Locate the cell with the specified text and output its [x, y] center coordinate. 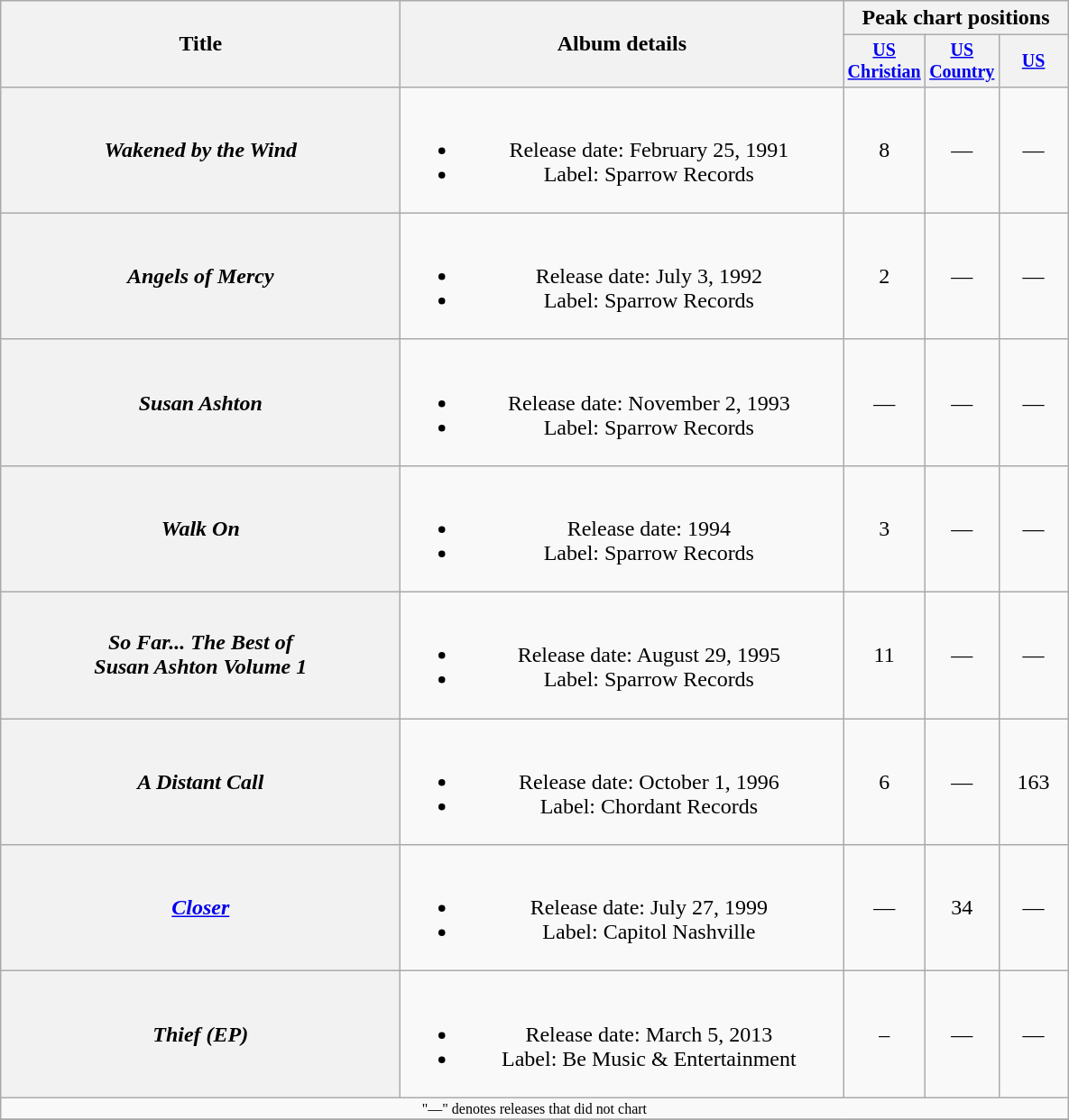
8 [884, 150]
Release date: July 27, 1999Label: Capitol Nashville [622, 908]
US Country [962, 61]
Title [200, 44]
Release date: July 3, 1992Label: Sparrow Records [622, 276]
Release date: February 25, 1991Label: Sparrow Records [622, 150]
Album details [622, 44]
Release date: 1994Label: Sparrow Records [622, 528]
Angels of Mercy [200, 276]
Susan Ashton [200, 402]
163 [1034, 782]
6 [884, 782]
Closer [200, 908]
Peak chart positions [956, 18]
So Far... The Best ofSusan Ashton Volume 1 [200, 656]
11 [884, 656]
Release date: October 1, 1996Label: Chordant Records [622, 782]
Thief (EP) [200, 1034]
Walk On [200, 528]
2 [884, 276]
Release date: August 29, 1995Label: Sparrow Records [622, 656]
US [1034, 61]
US Christian [884, 61]
Release date: March 5, 2013Label: Be Music & Entertainment [622, 1034]
"—" denotes releases that did not chart [534, 1108]
34 [962, 908]
– [884, 1034]
3 [884, 528]
Release date: November 2, 1993Label: Sparrow Records [622, 402]
Wakened by the Wind [200, 150]
A Distant Call [200, 782]
